Return (x, y) of the center of cell containing provided text 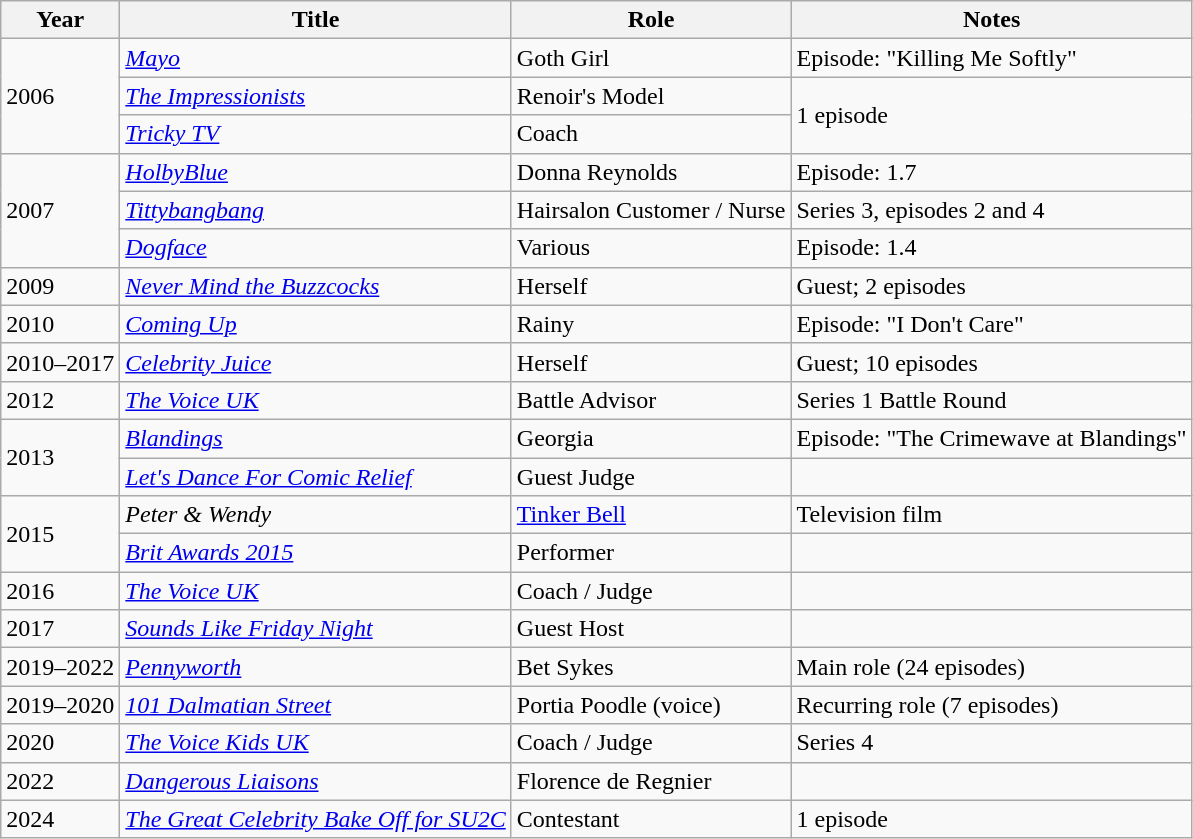
2016 (60, 591)
2020 (60, 743)
2009 (60, 286)
Episode: "Killing Me Softly" (992, 58)
Guest Judge (651, 477)
2010 (60, 324)
Role (651, 20)
2012 (60, 400)
Tinker Bell (651, 515)
Series 4 (992, 743)
2015 (60, 534)
Guest; 2 episodes (992, 286)
2007 (60, 210)
Episode: 1.7 (992, 172)
Coach (651, 134)
Donna Reynolds (651, 172)
HolbyBlue (316, 172)
2006 (60, 96)
Guest; 10 episodes (992, 362)
Various (651, 248)
Blandings (316, 438)
Dangerous Liaisons (316, 781)
Main role (24 episodes) (992, 667)
Contestant (651, 819)
Dogface (316, 248)
Television film (992, 515)
The Great Celebrity Bake Off for SU2C (316, 819)
Brit Awards 2015 (316, 553)
Hairsalon Customer / Nurse (651, 210)
2024 (60, 819)
Celebrity Juice (316, 362)
2013 (60, 457)
2017 (60, 629)
Sounds Like Friday Night (316, 629)
Bet Sykes (651, 667)
Pennyworth (316, 667)
Title (316, 20)
Notes (992, 20)
The Voice Kids UK (316, 743)
Coming Up (316, 324)
Episode: "I Don't Care" (992, 324)
Guest Host (651, 629)
Tittybangbang (316, 210)
Renoir's Model (651, 96)
Florence de Regnier (651, 781)
2010–2017 (60, 362)
Tricky TV (316, 134)
Series 1 Battle Round (992, 400)
Rainy (651, 324)
2022 (60, 781)
Mayo (316, 58)
Portia Poodle (voice) (651, 705)
Year (60, 20)
101 Dalmatian Street (316, 705)
Let's Dance For Comic Relief (316, 477)
Episode: 1.4 (992, 248)
Performer (651, 553)
Series 3, episodes 2 and 4 (992, 210)
Battle Advisor (651, 400)
Recurring role (7 episodes) (992, 705)
2019–2020 (60, 705)
Peter & Wendy (316, 515)
Never Mind the Buzzcocks (316, 286)
Episode: "The Crimewave at Blandings" (992, 438)
2019–2022 (60, 667)
The Impressionists (316, 96)
Georgia (651, 438)
Goth Girl (651, 58)
